Identify which cell holds the provided text, then report its (x, y) central coordinate. 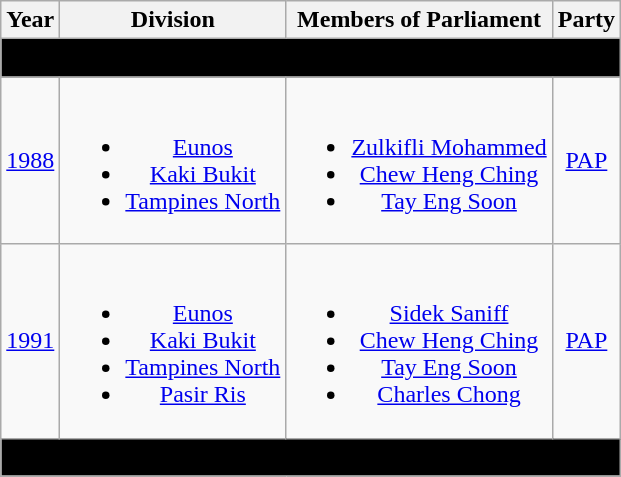
EunosKaki BukitTampines North (173, 160)
Party (586, 20)
1991 (30, 341)
Constituency abolished (1997) (311, 457)
Zulkifli MohammedChew Heng ChingTay Eng Soon (419, 160)
1988 (30, 160)
Year (30, 20)
EunosKaki BukitTampines NorthPasir Ris (173, 341)
Division (173, 20)
Members of Parliament (419, 20)
Formation (311, 58)
Sidek SaniffChew Heng ChingTay Eng SoonCharles Chong (419, 341)
